Provide the [x, y] coordinate of the cell's center where the given text is located.  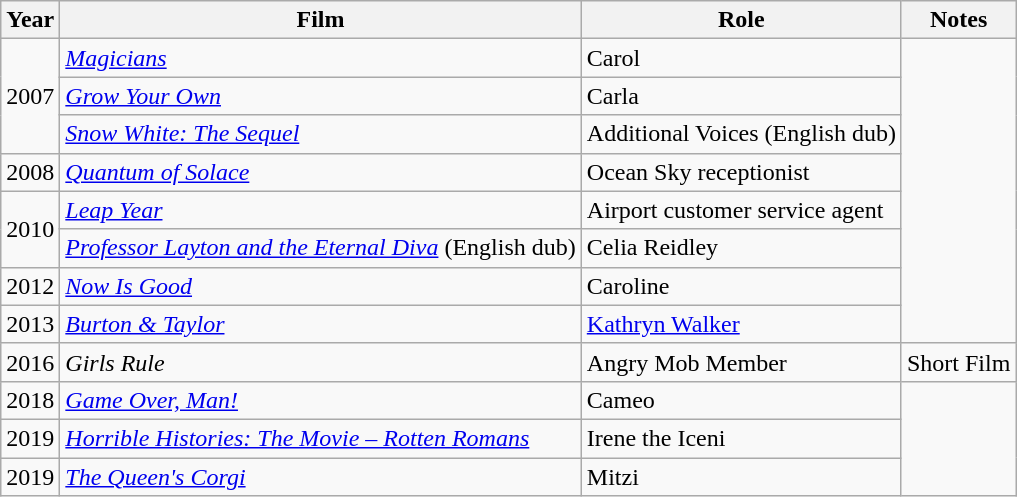
Quantum of Solace [320, 172]
Snow White: The Sequel [320, 134]
Short Film [958, 362]
Now Is Good [320, 286]
The Queen's Corgi [320, 477]
Airport customer service agent [741, 210]
Game Over, Man! [320, 400]
Carla [741, 96]
Burton & Taylor [320, 324]
Ocean Sky receptionist [741, 172]
Additional Voices (English dub) [741, 134]
Girls Rule [320, 362]
2008 [30, 172]
Cameo [741, 400]
Grow Your Own [320, 96]
Angry Mob Member [741, 362]
Professor Layton and the Eternal Diva (English dub) [320, 248]
Caroline [741, 286]
Horrible Histories: The Movie – Rotten Romans [320, 438]
Year [30, 20]
Kathryn Walker [741, 324]
2012 [30, 286]
Celia Reidley [741, 248]
2010 [30, 229]
Leap Year [320, 210]
Mitzi [741, 477]
Role [741, 20]
2013 [30, 324]
Magicians [320, 58]
2018 [30, 400]
Notes [958, 20]
Film [320, 20]
2016 [30, 362]
2007 [30, 96]
Carol [741, 58]
Irene the Iceni [741, 438]
